Return the (X, Y) coordinate for the center point of the cell that contains the specified text.  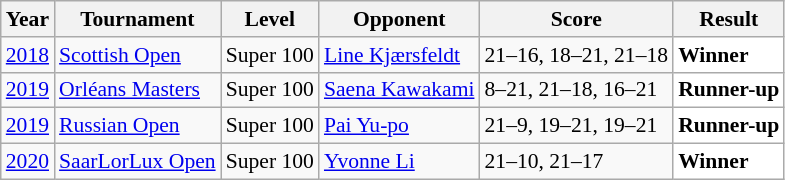
Saena Kawakami (400, 90)
21–16, 18–21, 21–18 (576, 55)
Orléans Masters (138, 90)
Yvonne Li (400, 162)
SaarLorLux Open (138, 162)
8–21, 21–18, 16–21 (576, 90)
Level (270, 19)
2018 (28, 55)
Year (28, 19)
Opponent (400, 19)
Pai Yu-po (400, 126)
21–10, 21–17 (576, 162)
Score (576, 19)
21–9, 19–21, 19–21 (576, 126)
2020 (28, 162)
Tournament (138, 19)
Russian Open (138, 126)
Line Kjærsfeldt (400, 55)
Result (728, 19)
Scottish Open (138, 55)
